Capture the cell that displays the provided text and extract its [x, y] central coordinate. 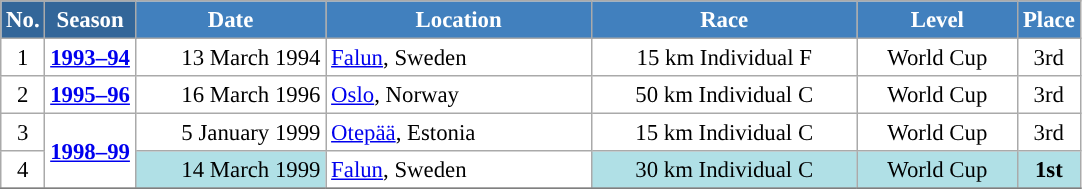
Date [230, 20]
3 [23, 133]
Race [724, 20]
Place [1049, 20]
30 km Individual C [724, 170]
1 [23, 58]
5 January 1999 [230, 133]
15 km Individual F [724, 58]
1998–99 [90, 152]
Location [459, 20]
1st [1049, 170]
2 [23, 95]
15 km Individual C [724, 133]
Oslo, Norway [459, 95]
14 March 1999 [230, 170]
No. [23, 20]
50 km Individual C [724, 95]
Level [938, 20]
1993–94 [90, 58]
Season [90, 20]
16 March 1996 [230, 95]
Otepää, Estonia [459, 133]
1995–96 [90, 95]
13 March 1994 [230, 58]
4 [23, 170]
